Provide the (X, Y) coordinate of the cell's center where the given text is located.  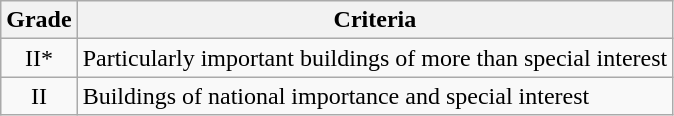
Grade (39, 20)
Buildings of national importance and special interest (375, 96)
II (39, 96)
II* (39, 58)
Particularly important buildings of more than special interest (375, 58)
Criteria (375, 20)
